Scan for the cell matching the given text and deliver its (X, Y) coordinate at center. 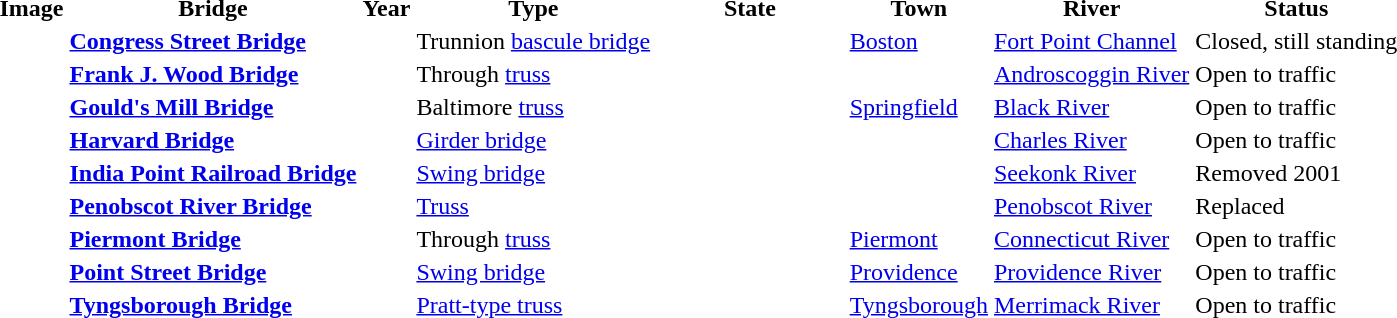
Penobscot River (1091, 206)
India Point Railroad Bridge (213, 173)
Congress Street Bridge (213, 41)
Frank J. Wood Bridge (213, 74)
Androscoggin River (1091, 74)
Connecticut River (1091, 239)
Charles River (1091, 140)
Girder bridge (534, 140)
Black River (1091, 107)
Providence (918, 272)
Truss (534, 206)
Boston (918, 41)
Piermont (918, 239)
Springfield (918, 107)
Gould's Mill Bridge (213, 107)
Point Street Bridge (213, 272)
Harvard Bridge (213, 140)
Providence River (1091, 272)
Baltimore truss (534, 107)
Seekonk River (1091, 173)
Fort Point Channel (1091, 41)
Piermont Bridge (213, 239)
Penobscot River Bridge (213, 206)
Trunnion bascule bridge (534, 41)
